For the text-containing cell, return its midpoint in [x, y] coordinate format. 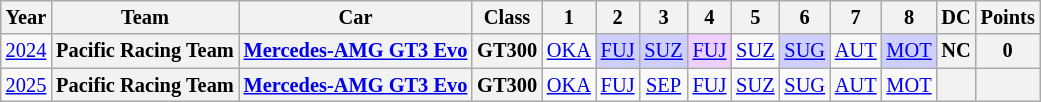
SEP [663, 85]
2025 [26, 85]
Class [507, 17]
DC [956, 17]
2024 [26, 51]
3 [663, 17]
Car [356, 17]
Points [1008, 17]
4 [710, 17]
Year [26, 17]
5 [755, 17]
8 [910, 17]
6 [804, 17]
0 [1008, 51]
2 [618, 17]
1 [569, 17]
7 [856, 17]
Team [145, 17]
NC [956, 51]
